Locate the cell with the specified text and output its (x, y) center coordinate. 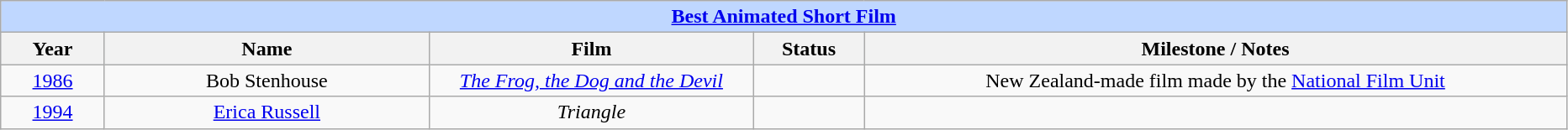
The Frog, the Dog and the Devil (591, 81)
1986 (53, 81)
Erica Russell (267, 112)
Milestone / Notes (1216, 49)
Best Animated Short Film (784, 17)
New Zealand-made film made by the National Film Unit (1216, 81)
Year (53, 49)
1994 (53, 112)
Bob Stenhouse (267, 81)
Status (809, 49)
Name (267, 49)
Film (591, 49)
Triangle (591, 112)
